Output the [X, Y] coordinate of the center of the cell containing the given text.  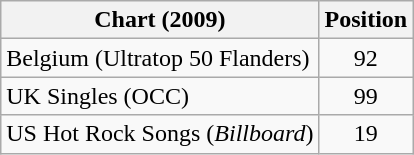
UK Singles (OCC) [160, 96]
Belgium (Ultratop 50 Flanders) [160, 58]
92 [366, 58]
US Hot Rock Songs (Billboard) [160, 134]
99 [366, 96]
Position [366, 20]
19 [366, 134]
Chart (2009) [160, 20]
